Find where the given text appears and provide that cell's center as (X, Y) coordinate. 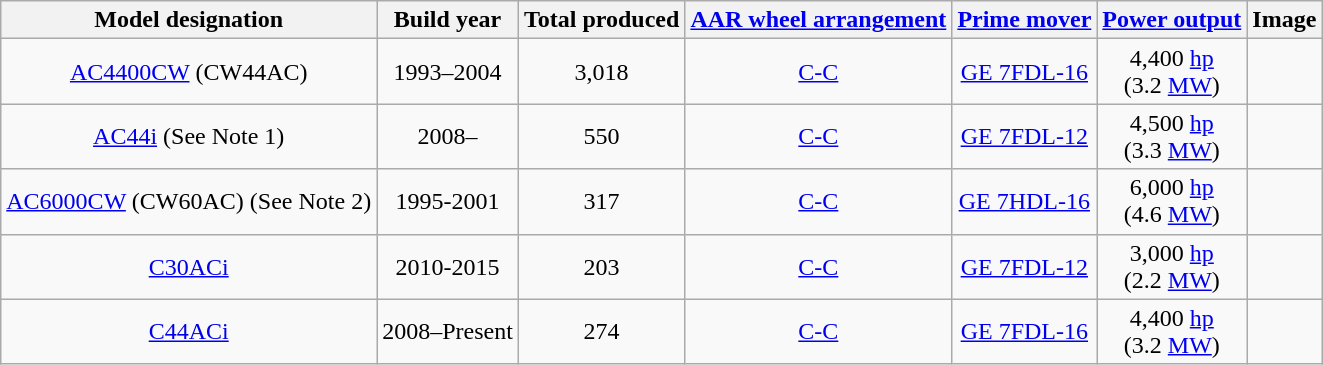
2008– (448, 136)
Prime mover (1024, 20)
1995-2001 (448, 202)
Build year (448, 20)
AC44i (See Note 1) (189, 136)
Total produced (601, 20)
1993–2004 (448, 72)
Model designation (189, 20)
4,500 hp(3.3 MW) (1172, 136)
C30ACi (189, 266)
AC6000CW (CW60AC) (See Note 2) (189, 202)
2010-2015 (448, 266)
550 (601, 136)
3,018 (601, 72)
2008–Present (448, 332)
6,000 hp(4.6 MW) (1172, 202)
3,000 hp(2.2 MW) (1172, 266)
317 (601, 202)
AC4400CW (CW44AC) (189, 72)
Power output (1172, 20)
C44ACi (189, 332)
AAR wheel arrangement (818, 20)
GE 7HDL-16 (1024, 202)
Image (1284, 20)
203 (601, 266)
274 (601, 332)
